Identify which cell holds the provided text, then report its (x, y) central coordinate. 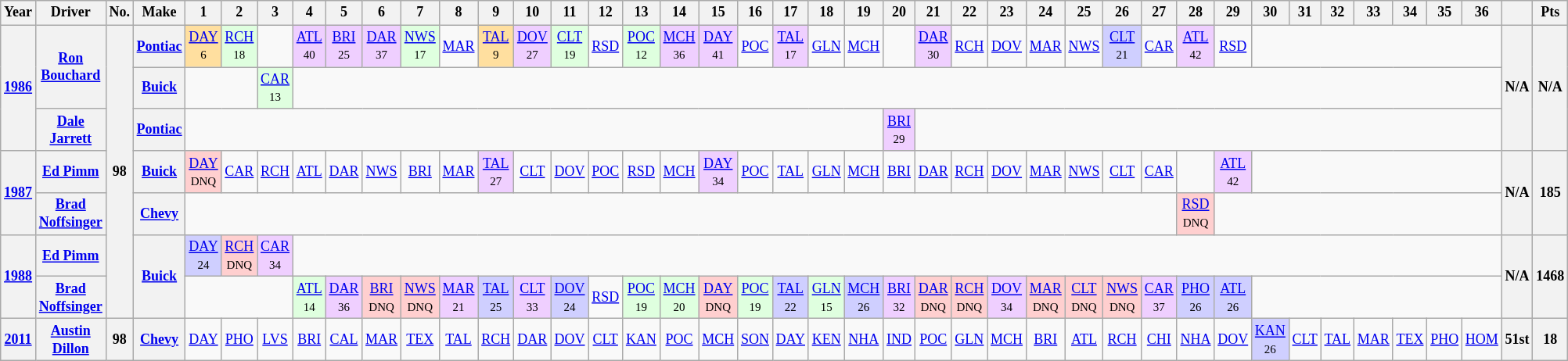
Make (160, 13)
CAR13 (275, 88)
Driver (70, 13)
21 (933, 13)
32 (1337, 13)
16 (756, 13)
31 (1305, 13)
BRI25 (344, 46)
KAN (642, 340)
NWS17 (419, 46)
2 (239, 13)
MCH20 (679, 298)
DOV34 (1007, 298)
TAL9 (496, 46)
9 (496, 13)
CAR37 (1159, 298)
Year (19, 13)
2011 (19, 340)
51st (1517, 340)
DOV24 (570, 298)
DAY6 (203, 46)
15 (718, 13)
TAL27 (496, 172)
28 (1196, 13)
Dale Jarrett (70, 130)
36 (1482, 13)
23 (1007, 13)
20 (900, 13)
DAR30 (933, 46)
DAR36 (344, 298)
17 (790, 13)
1987 (19, 192)
SON (756, 340)
11 (570, 13)
DOV27 (533, 46)
IND (900, 340)
MCH36 (679, 46)
PHO26 (1196, 298)
TAL22 (790, 298)
CAR34 (275, 256)
12 (606, 13)
GLN15 (826, 298)
8 (459, 13)
MAR21 (459, 298)
10 (533, 13)
TAL17 (790, 46)
DAR37 (382, 46)
BRI32 (900, 298)
29 (1233, 13)
Ron Bouchard (70, 67)
185 (1551, 192)
BRI29 (900, 130)
DARDNQ (933, 298)
33 (1373, 13)
DAY24 (203, 256)
CLTDNQ (1084, 298)
ATL40 (309, 46)
ATL14 (309, 298)
27 (1159, 13)
CAL (344, 340)
26 (1122, 13)
30 (1271, 13)
Austin Dillon (70, 340)
ATL26 (1233, 298)
1468 (1551, 277)
CLT21 (1122, 46)
DAY41 (718, 46)
4 (309, 13)
7 (419, 13)
5 (344, 13)
DAY34 (718, 172)
HOM (1482, 340)
14 (679, 13)
MARDNQ (1045, 298)
MCH26 (864, 298)
Pts (1551, 13)
3 (275, 13)
CLT33 (533, 298)
BRIDNQ (382, 298)
1986 (19, 88)
CHI (1159, 340)
24 (1045, 13)
34 (1410, 13)
KAN26 (1271, 340)
35 (1444, 13)
1 (203, 13)
1988 (19, 277)
13 (642, 13)
CLT19 (570, 46)
POC12 (642, 46)
RCH18 (239, 46)
KEN (826, 340)
19 (864, 13)
6 (382, 13)
25 (1084, 13)
RSDDNQ (1196, 214)
LVS (275, 340)
TAL25 (496, 298)
22 (969, 13)
No. (119, 13)
